From the cell containing the given text, extract its center point as (x, y) coordinate. 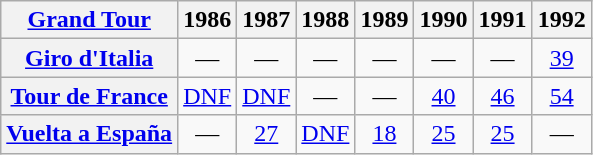
1987 (266, 20)
1986 (208, 20)
1988 (326, 20)
39 (562, 58)
Giro d'Italia (90, 58)
1991 (502, 20)
18 (384, 134)
1989 (384, 20)
1990 (444, 20)
54 (562, 96)
Vuelta a España (90, 134)
40 (444, 96)
27 (266, 134)
1992 (562, 20)
46 (502, 96)
Tour de France (90, 96)
Grand Tour (90, 20)
